Extract the (X, Y) coordinate from the center of the cell holding the provided text.  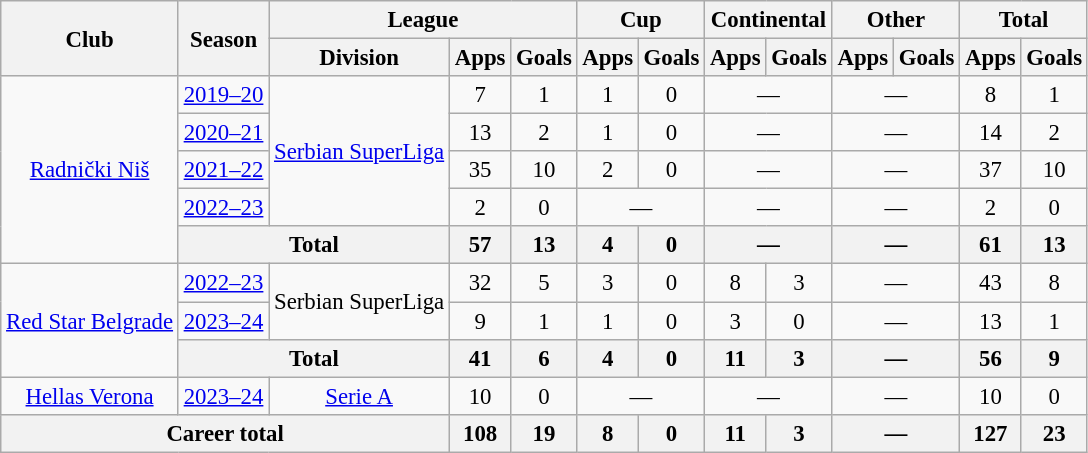
Cup (641, 20)
Hellas Verona (90, 396)
57 (480, 245)
56 (990, 358)
23 (1054, 433)
Continental (769, 20)
7 (480, 95)
108 (480, 433)
41 (480, 358)
Radnički Niš (90, 170)
35 (480, 170)
37 (990, 170)
Season (223, 38)
Division (360, 58)
6 (544, 358)
14 (990, 133)
43 (990, 283)
Club (90, 38)
2020–21 (223, 133)
2021–22 (223, 170)
Other (896, 20)
127 (990, 433)
32 (480, 283)
League (423, 20)
5 (544, 283)
2019–20 (223, 95)
Career total (226, 433)
61 (990, 245)
Serie A (360, 396)
19 (544, 433)
Red Star Belgrade (90, 320)
